Detect which cell encompasses the target text, then output its [x, y] center coordinate. 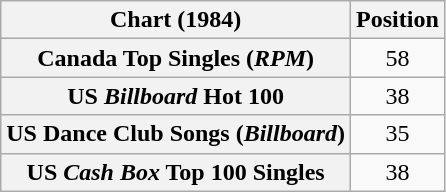
Canada Top Singles (RPM) [176, 58]
US Billboard Hot 100 [176, 96]
Position [398, 20]
US Cash Box Top 100 Singles [176, 172]
35 [398, 134]
US Dance Club Songs (Billboard) [176, 134]
Chart (1984) [176, 20]
58 [398, 58]
